Extract the (x, y) coordinate from the center of the cell holding the provided text.  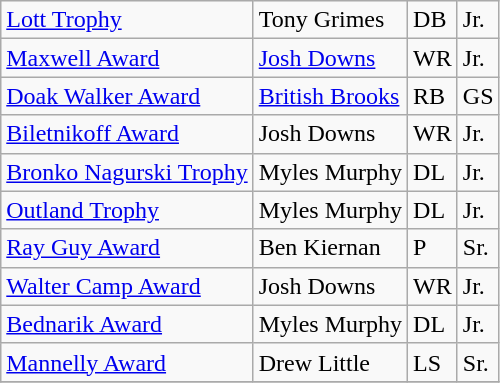
Drew Little (330, 362)
P (433, 248)
Doak Walker Award (127, 96)
Outland Trophy (127, 210)
GS (478, 96)
Biletnikoff Award (127, 134)
RB (433, 96)
DB (433, 20)
LS (433, 362)
Lott Trophy (127, 20)
Tony Grimes (330, 20)
Ray Guy Award (127, 248)
Walter Camp Award (127, 286)
Ben Kiernan (330, 248)
Maxwell Award (127, 58)
Mannelly Award (127, 362)
Bronko Nagurski Trophy (127, 172)
Bednarik Award (127, 324)
British Brooks (330, 96)
